Find where the given text appears and provide that cell's center as [X, Y] coordinate. 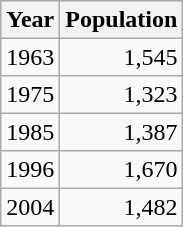
1,545 [122, 56]
1963 [30, 56]
1975 [30, 94]
1,482 [122, 206]
1,670 [122, 170]
1985 [30, 132]
1,387 [122, 132]
1,323 [122, 94]
2004 [30, 206]
Population [122, 20]
Year [30, 20]
1996 [30, 170]
